Determine the [x, y] coordinate at the center of the cell enclosing the given text.  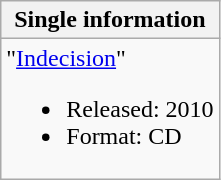
Single information [110, 20]
"Indecision"Released: 2010Format: CD [110, 109]
